Capture the cell that displays the provided text and extract its (x, y) central coordinate. 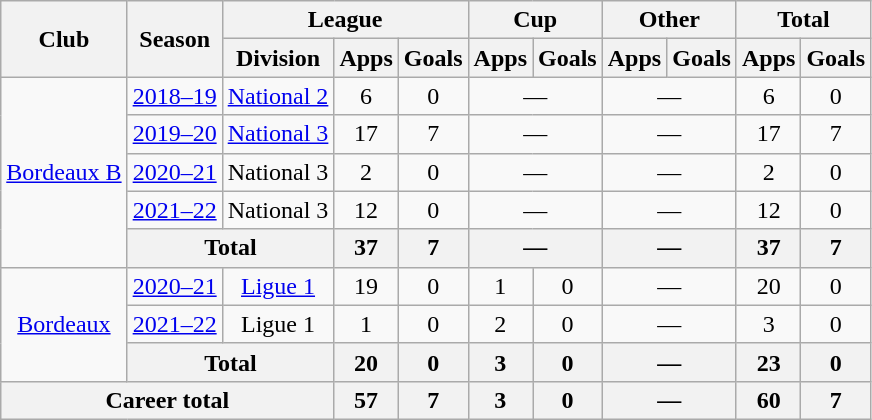
Other (669, 20)
Season (174, 39)
57 (366, 400)
National 2 (278, 96)
19 (366, 286)
Club (64, 39)
League (345, 20)
60 (768, 400)
Career total (168, 400)
Bordeaux B (64, 172)
Cup (535, 20)
2019–20 (174, 134)
Bordeaux (64, 324)
2018–19 (174, 96)
Division (278, 58)
23 (768, 362)
